Provide the (X, Y) coordinate of the cell's center where the given text is located.  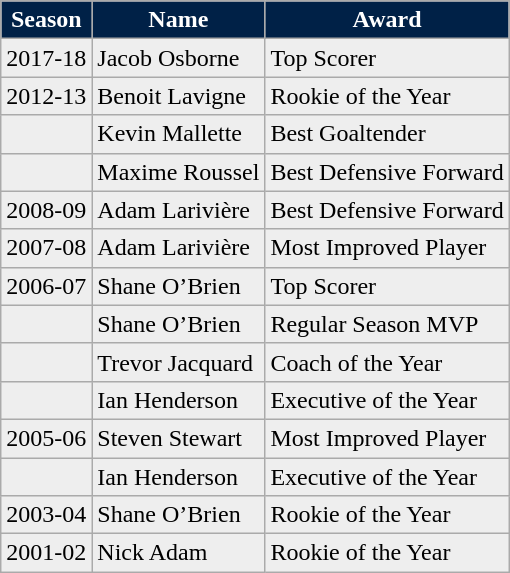
Regular Season MVP (387, 324)
2012-13 (46, 96)
Name (178, 20)
Jacob Osborne (178, 58)
Season (46, 20)
Best Goaltender (387, 134)
2017-18 (46, 58)
Coach of the Year (387, 362)
2007-08 (46, 248)
2006-07 (46, 286)
Benoit Lavigne (178, 96)
Trevor Jacquard (178, 362)
Kevin Mallette (178, 134)
Steven Stewart (178, 438)
Award (387, 20)
2005-06 (46, 438)
Nick Adam (178, 553)
2003-04 (46, 515)
2008-09 (46, 210)
2001-02 (46, 553)
Maxime Roussel (178, 172)
